Output the (X, Y) coordinate of the center of the cell containing the given text.  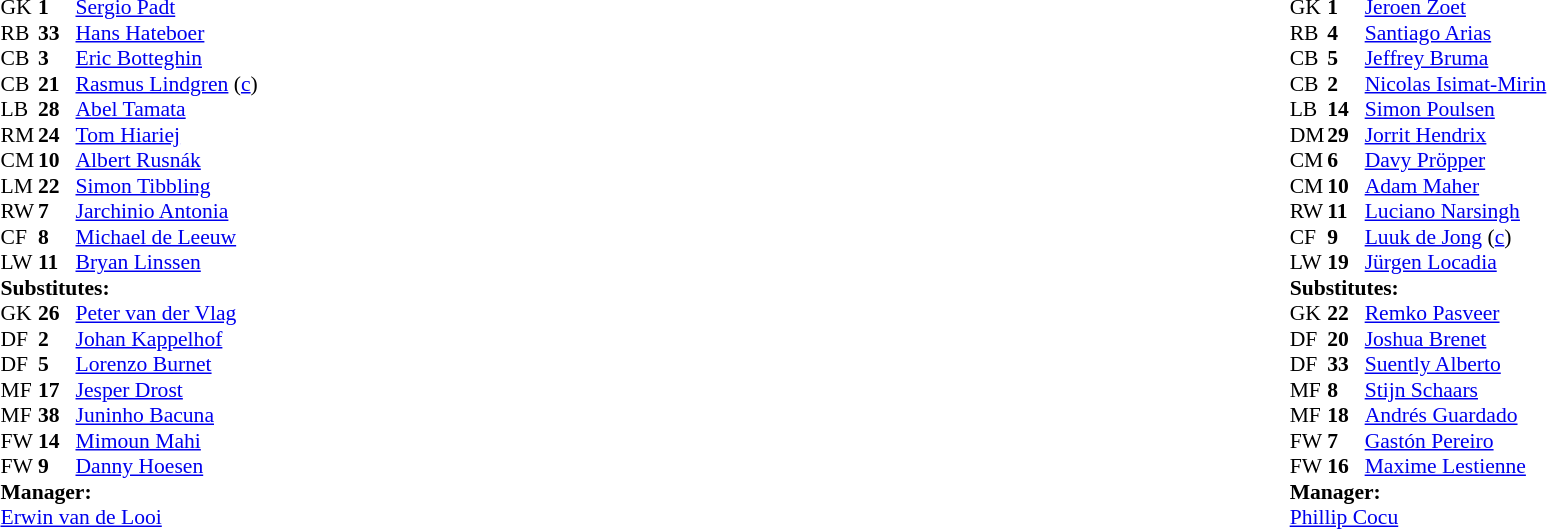
Gastón Pereiro (1456, 441)
Jesper Drost (167, 390)
RM (19, 135)
Tom Hiariej (167, 135)
3 (57, 59)
Simon Poulsen (1456, 109)
DM (1309, 135)
Danny Hoesen (167, 467)
20 (1346, 339)
4 (1346, 33)
Joshua Brenet (1456, 339)
Nicolas Isimat-Mirin (1456, 84)
Suently Alberto (1456, 365)
Albert Rusnák (167, 161)
28 (57, 109)
Adam Maher (1456, 186)
19 (1346, 263)
Jeffrey Bruma (1456, 59)
Santiago Arias (1456, 33)
Mimoun Mahi (167, 441)
Johan Kappelhof (167, 339)
38 (57, 415)
Michael de Leeuw (167, 237)
Juninho Bacuna (167, 415)
Luciano Narsingh (1456, 211)
Jürgen Locadia (1456, 263)
18 (1346, 415)
Peter van der Vlag (167, 313)
Jorrit Hendrix (1456, 135)
Luuk de Jong (c) (1456, 237)
Rasmus Lindgren (c) (167, 84)
LM (19, 186)
Hans Hateboer (167, 33)
29 (1346, 135)
Davy Pröpper (1456, 161)
17 (57, 390)
Maxime Lestienne (1456, 467)
26 (57, 313)
Abel Tamata (167, 109)
Stijn Schaars (1456, 390)
24 (57, 135)
Bryan Linssen (167, 263)
Andrés Guardado (1456, 415)
Lorenzo Burnet (167, 365)
21 (57, 84)
Simon Tibbling (167, 186)
6 (1346, 161)
Remko Pasveer (1456, 313)
Eric Botteghin (167, 59)
Jarchinio Antonia (167, 211)
16 (1346, 467)
